Find where the given text appears and provide that cell's center as (X, Y) coordinate. 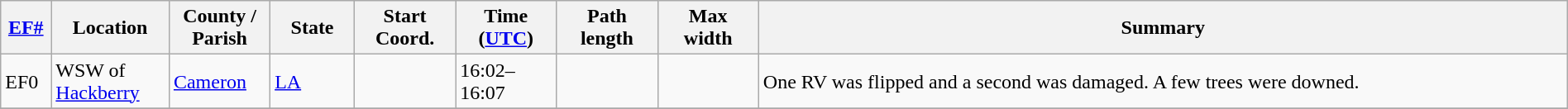
EF0 (26, 81)
Max width (708, 28)
Time (UTC) (506, 28)
Location (111, 28)
State (313, 28)
One RV was flipped and a second was damaged. A few trees were downed. (1163, 81)
County / Parish (219, 28)
Path length (607, 28)
LA (313, 81)
16:02–16:07 (506, 81)
Start Coord. (404, 28)
EF# (26, 28)
Cameron (219, 81)
WSW of Hackberry (111, 81)
Summary (1163, 28)
